From the cell containing the given text, extract its center point as [X, Y] coordinate. 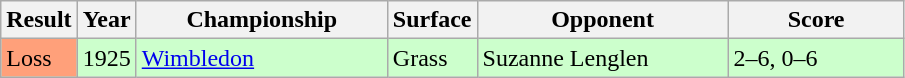
Grass [432, 58]
Loss [39, 58]
Year [106, 20]
Championship [262, 20]
2–6, 0–6 [816, 58]
1925 [106, 58]
Wimbledon [262, 58]
Opponent [602, 20]
Score [816, 20]
Suzanne Lenglen [602, 58]
Surface [432, 20]
Result [39, 20]
